Pinpoint the cell where the given text exists, returning its [X, Y] midpoint coordinate. 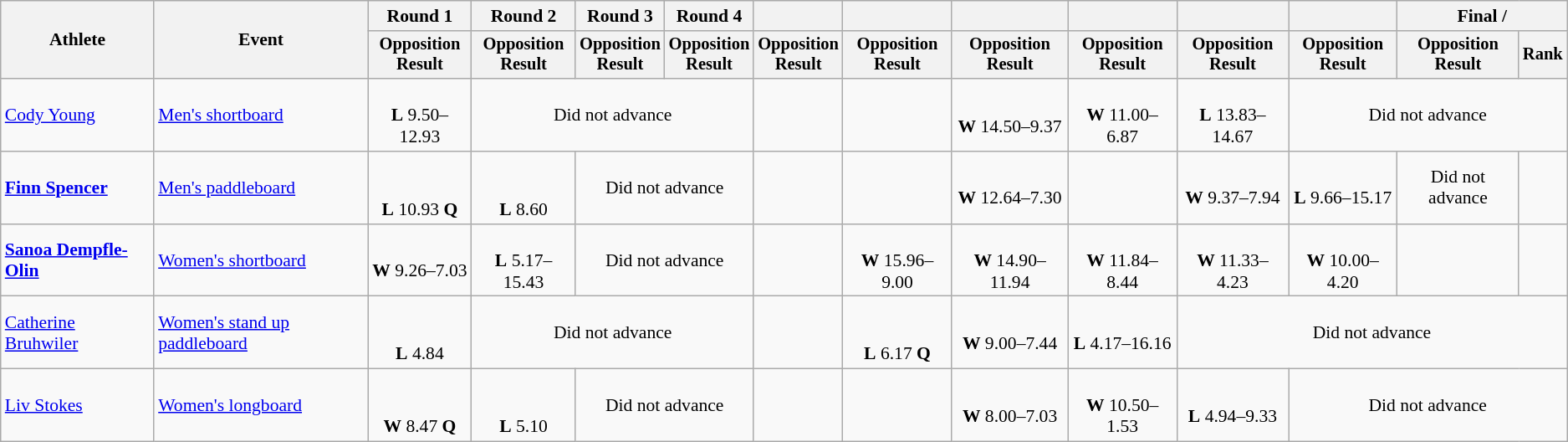
W 11.84–8.44 [1122, 261]
Women's stand up paddleboard [261, 333]
L 9.66–15.17 [1343, 188]
W 8.47 Q [420, 405]
L 8.60 [524, 188]
W 9.37–7.94 [1233, 188]
W 11.33–4.23 [1233, 261]
W 9.00–7.44 [1010, 333]
L 4.94–9.33 [1233, 405]
L 4.17–16.16 [1122, 333]
Round 2 [524, 16]
L 5.10 [524, 405]
W 12.64–7.30 [1010, 188]
Round 4 [709, 16]
Round 3 [621, 16]
Men's paddleboard [261, 188]
L 6.17 Q [897, 333]
Finn Spencer [77, 188]
L 10.93 Q [420, 188]
W 14.90–11.94 [1010, 261]
W 9.26–7.03 [420, 261]
Event [261, 40]
Women's longboard [261, 405]
W 14.50–9.37 [1010, 116]
W 10.00–4.20 [1343, 261]
L 13.83–14.67 [1233, 116]
Cody Young [77, 116]
Men's shortboard [261, 116]
L 9.50–12.93 [420, 116]
Athlete [77, 40]
W 8.00–7.03 [1010, 405]
Rank [1543, 55]
Final / [1482, 16]
Catherine Bruhwiler [77, 333]
L 4.84 [420, 333]
Round 1 [420, 16]
Women's shortboard [261, 261]
Liv Stokes [77, 405]
L 5.17–15.43 [524, 261]
Sanoa Dempfle-Olin [77, 261]
W 15.96–9.00 [897, 261]
W 10.50–1.53 [1122, 405]
W 11.00–6.87 [1122, 116]
